Return (x, y) of the center of cell containing provided text 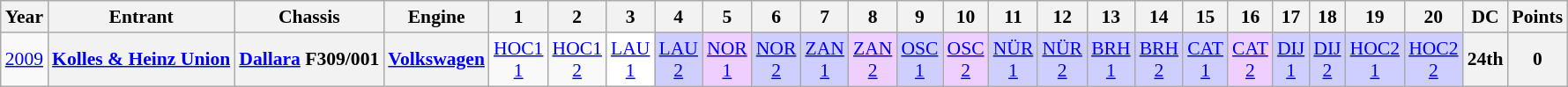
5 (727, 17)
HOC12 (576, 60)
14 (1160, 17)
Engine (436, 17)
CAT1 (1206, 60)
HOC22 (1433, 60)
DC (1486, 17)
HOC21 (1375, 60)
ZAN2 (873, 60)
CAT2 (1250, 60)
LAU1 (630, 60)
DIJ1 (1290, 60)
OSC2 (966, 60)
NOR2 (777, 60)
8 (873, 17)
DIJ2 (1327, 60)
Year (25, 17)
17 (1290, 17)
HOC11 (518, 60)
6 (777, 17)
24th (1486, 60)
0 (1537, 60)
12 (1062, 17)
Points (1537, 17)
2 (576, 17)
10 (966, 17)
BRH1 (1111, 60)
16 (1250, 17)
20 (1433, 17)
Dallara F309/001 (308, 60)
7 (824, 17)
Volkswagen (436, 60)
NOR1 (727, 60)
LAU2 (678, 60)
3 (630, 17)
OSC1 (919, 60)
Kolles & Heinz Union (141, 60)
19 (1375, 17)
11 (1014, 17)
BRH2 (1160, 60)
15 (1206, 17)
2009 (25, 60)
NÜR2 (1062, 60)
1 (518, 17)
Entrant (141, 17)
18 (1327, 17)
ZAN1 (824, 60)
13 (1111, 17)
Chassis (308, 17)
4 (678, 17)
NÜR1 (1014, 60)
9 (919, 17)
